Output the [x, y] coordinate of the center of the cell containing the given text.  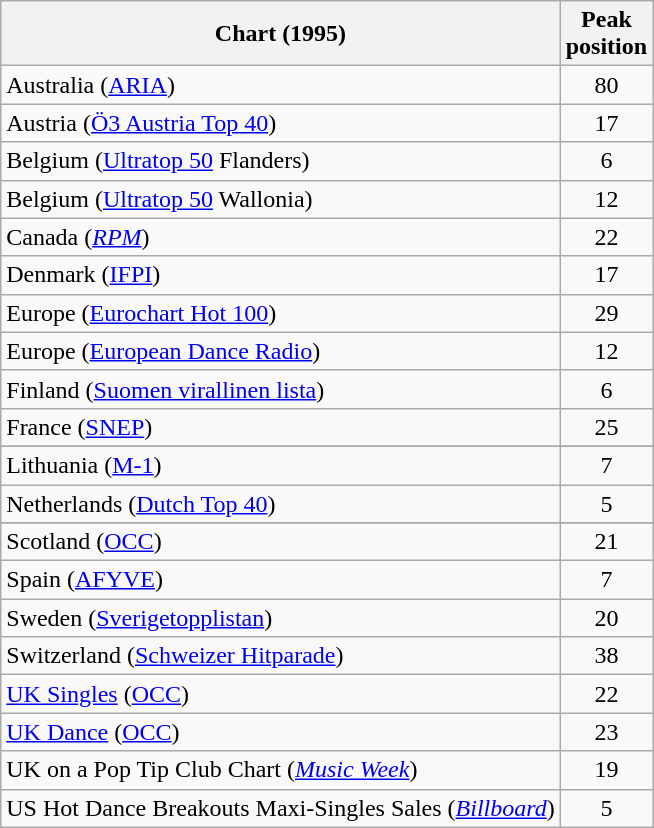
Spain (AFYVE) [280, 580]
UK Singles (OCC) [280, 694]
21 [606, 542]
Austria (Ö3 Austria Top 40) [280, 123]
Switzerland (Schweizer Hitparade) [280, 656]
Canada (RPM) [280, 237]
Europe (European Dance Radio) [280, 351]
25 [606, 427]
UK Dance (OCC) [280, 732]
UK on a Pop Tip Club Chart (Music Week) [280, 770]
Netherlands (Dutch Top 40) [280, 503]
19 [606, 770]
Scotland (OCC) [280, 542]
Finland (Suomen virallinen lista) [280, 389]
23 [606, 732]
29 [606, 313]
Belgium (Ultratop 50 Flanders) [280, 161]
Belgium (Ultratop 50 Wallonia) [280, 199]
Lithuania (M-1) [280, 465]
Chart (1995) [280, 34]
Peakposition [606, 34]
France (SNEP) [280, 427]
US Hot Dance Breakouts Maxi-Singles Sales (Billboard) [280, 808]
20 [606, 618]
Denmark (IFPI) [280, 275]
Australia (ARIA) [280, 85]
Europe (Eurochart Hot 100) [280, 313]
80 [606, 85]
Sweden (Sverigetopplistan) [280, 618]
38 [606, 656]
